Determine the (X, Y) coordinate at the center of the cell enclosing the given text.  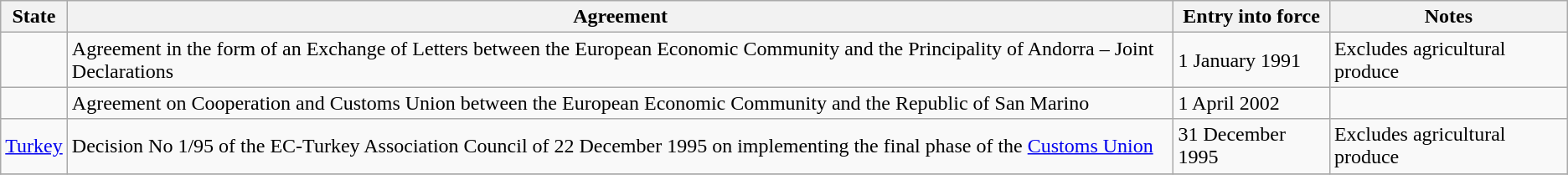
Agreement in the form of an Exchange of Letters between the European Economic Community and the Principality of Andorra – Joint Declarations (620, 60)
Entry into force (1251, 17)
31 December 1995 (1251, 146)
Agreement on Cooperation and Customs Union between the European Economic Community and the Republic of San Marino (620, 103)
1 January 1991 (1251, 60)
State (34, 17)
1 April 2002 (1251, 103)
Agreement (620, 17)
Turkey (34, 146)
Notes (1448, 17)
Decision No 1/95 of the EC-Turkey Association Council of 22 December 1995 on implementing the final phase of the Customs Union (620, 146)
